Pinpoint the cell where the given text exists, returning its (x, y) midpoint coordinate. 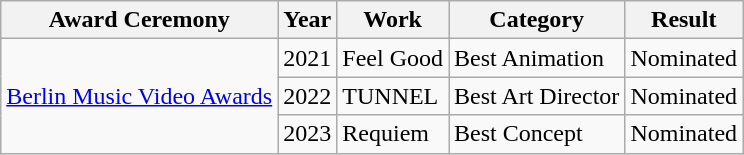
Work (393, 20)
2022 (308, 96)
Result (684, 20)
TUNNEL (393, 96)
Berlin Music Video Awards (140, 96)
Feel Good (393, 58)
Year (308, 20)
2021 (308, 58)
Best Art Director (536, 96)
Best Concept (536, 134)
Category (536, 20)
Best Animation (536, 58)
Award Ceremony (140, 20)
Requiem (393, 134)
2023 (308, 134)
